From the cell containing the given text, extract its center point as (X, Y) coordinate. 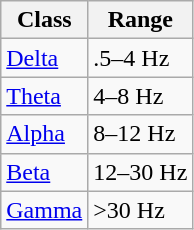
8–12 Hz (140, 134)
.5–4 Hz (140, 58)
Class (44, 20)
Range (140, 20)
4–8 Hz (140, 96)
Theta (44, 96)
Delta (44, 58)
Beta (44, 172)
>30 Hz (140, 210)
12–30 Hz (140, 172)
Gamma (44, 210)
Alpha (44, 134)
